Determine the (X, Y) coordinate at the center of the cell enclosing the given text.  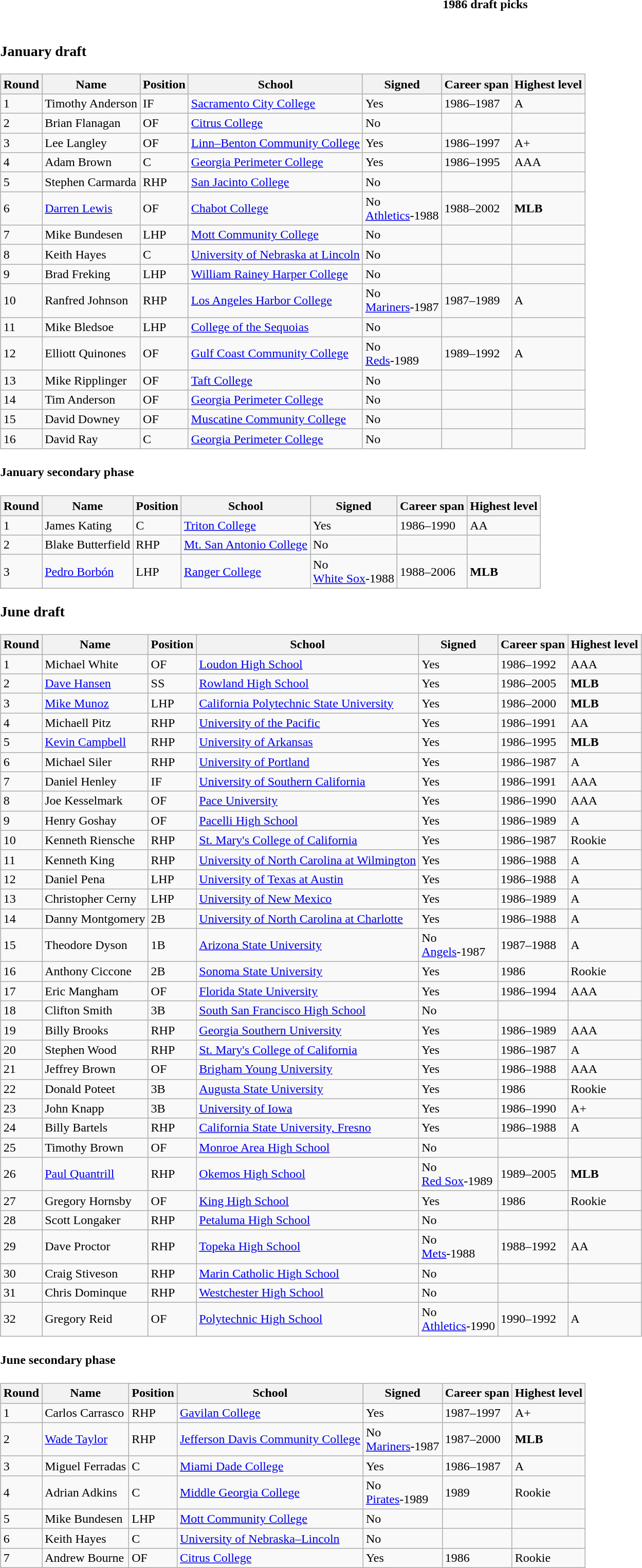
Jefferson Davis Community College (270, 1439)
University of New Mexico (307, 899)
Wade Taylor (85, 1439)
Dave Proctor (95, 1246)
Christopher Cerny (95, 899)
17 (21, 991)
1988–2006 (432, 572)
University of Southern California (307, 781)
31 (21, 1293)
23 (21, 1108)
26 (21, 1174)
Kevin Campbell (95, 742)
Timothy Anderson (91, 103)
Adam Brown (91, 162)
College of the Sequoias (276, 327)
Monroe Area High School (307, 1147)
Blake Butterfield (87, 545)
Mike Bledsoe (91, 327)
Michael Siler (95, 762)
University of Arkansas (307, 742)
Paul Quantrill (95, 1174)
25 (21, 1147)
University of Nebraska–Lincoln (270, 1538)
Georgia Southern University (307, 1030)
Sacramento City College (276, 103)
Brigham Young University (307, 1069)
1986–2000 (533, 703)
NoAngels-1987 (458, 945)
University of the Pacific (307, 723)
NoMets-1988 (458, 1246)
1987–1988 (533, 945)
John Knapp (95, 1108)
1987–1989 (476, 300)
Theodore Dyson (95, 945)
Westchester High School (307, 1293)
King High School (307, 1200)
18 (21, 1011)
Polytechnic High School (307, 1319)
22 (21, 1089)
1986–1997 (476, 143)
1989 (477, 1492)
19 (21, 1030)
University of Iowa (307, 1108)
Florida State University (307, 991)
Gregory Reid (95, 1319)
Rowland High School (307, 684)
Gregory Hornsby (95, 1200)
Stephen Carmarda (91, 182)
California State University, Fresno (307, 1128)
Ranfred Johnson (91, 300)
20 (21, 1050)
Gulf Coast Community College (276, 354)
San Jacinto College (276, 182)
Middle Georgia College (270, 1492)
Pacelli High School (307, 821)
Triton College (246, 525)
Eric Mangham (95, 991)
Daniel Henley (95, 781)
Adrian Adkins (85, 1492)
1B (172, 945)
Petaluma High School (307, 1220)
21 (21, 1069)
SS (172, 684)
Brad Freking (91, 274)
Dave Hansen (95, 684)
University of Nebraska at Lincoln (276, 254)
Mike Ripplinger (91, 380)
Kenneth Riensche (95, 840)
NoWhite Sox-1988 (354, 572)
University of Texas at Austin (307, 879)
Daniel Pena (95, 879)
Kenneth King (95, 860)
Anthony Ciccone (95, 972)
1988–1992 (533, 1246)
Billy Brooks (95, 1030)
Miguel Ferradas (85, 1466)
No Reds-1989 (402, 354)
James Kating (87, 525)
No Athletics-1988 (402, 209)
Mike Munoz (95, 703)
Marin Catholic High School (307, 1273)
NoRed Sox-1989 (458, 1174)
1990–1992 (533, 1319)
30 (21, 1273)
1989–1992 (476, 354)
Michael White (95, 664)
27 (21, 1200)
1986–1992 (533, 664)
Craig Stiveson (95, 1273)
Chabot College (276, 209)
NoPirates-1989 (402, 1492)
29 (21, 1246)
Brian Flanagan (91, 123)
1989–2005 (533, 1174)
Taft College (276, 380)
David Ray (91, 439)
Los Angeles Harbor College (276, 300)
South San Francisco High School (307, 1011)
NoAthletics-1990 (458, 1319)
Donald Poteet (95, 1089)
Danny Montgomery (95, 919)
Muscatine Community College (276, 419)
Darren Lewis (91, 209)
1986–1994 (533, 991)
Carlos Carrasco (85, 1413)
Ranger College (246, 572)
32 (21, 1319)
Arizona State University (307, 945)
David Downey (91, 419)
Gavilan College (270, 1413)
Pace University (307, 801)
William Rainey Harper College (276, 274)
Joe Kesselmark (95, 801)
Tim Anderson (91, 399)
Andrew Bourne (85, 1558)
Elliott Quinones (91, 354)
California Polytechnic State University (307, 703)
University of Portland (307, 762)
Linn–Benton Community College (276, 143)
Miami Dade College (270, 1466)
Sonoma State University (307, 972)
Henry Goshay (95, 821)
Augusta State University (307, 1089)
Jeffrey Brown (95, 1069)
Michaell Pitz (95, 723)
1987–1997 (477, 1413)
University of North Carolina at Wilmington (307, 860)
Clifton Smith (95, 1011)
1987–2000 (477, 1439)
1986–2005 (533, 684)
Lee Langley (91, 143)
Billy Bartels (95, 1128)
1988–2002 (476, 209)
Loudon High School (307, 664)
Scott Longaker (95, 1220)
Chris Dominque (95, 1293)
Stephen Wood (95, 1050)
University of North Carolina at Charlotte (307, 919)
Pedro Borbón (87, 572)
24 (21, 1128)
Mt. San Antonio College (246, 545)
Okemos High School (307, 1174)
28 (21, 1220)
Topeka High School (307, 1246)
Timothy Brown (95, 1147)
